Find where the given text appears and provide that cell's center as [X, Y] coordinate. 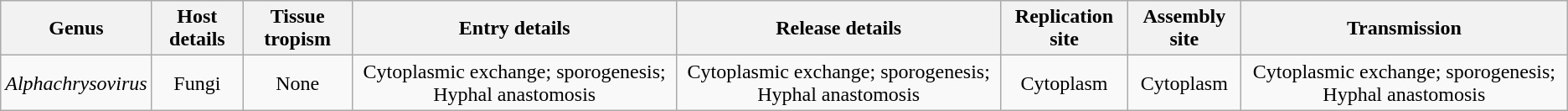
Fungi [197, 82]
Release details [839, 29]
Alphachrysovirus [76, 82]
None [298, 82]
Host details [197, 29]
Genus [76, 29]
Replication site [1065, 29]
Transmission [1404, 29]
Entry details [514, 29]
Assembly site [1184, 29]
Tissue tropism [298, 29]
